Provide the [X, Y] coordinate of the cell's center where the given text is located.  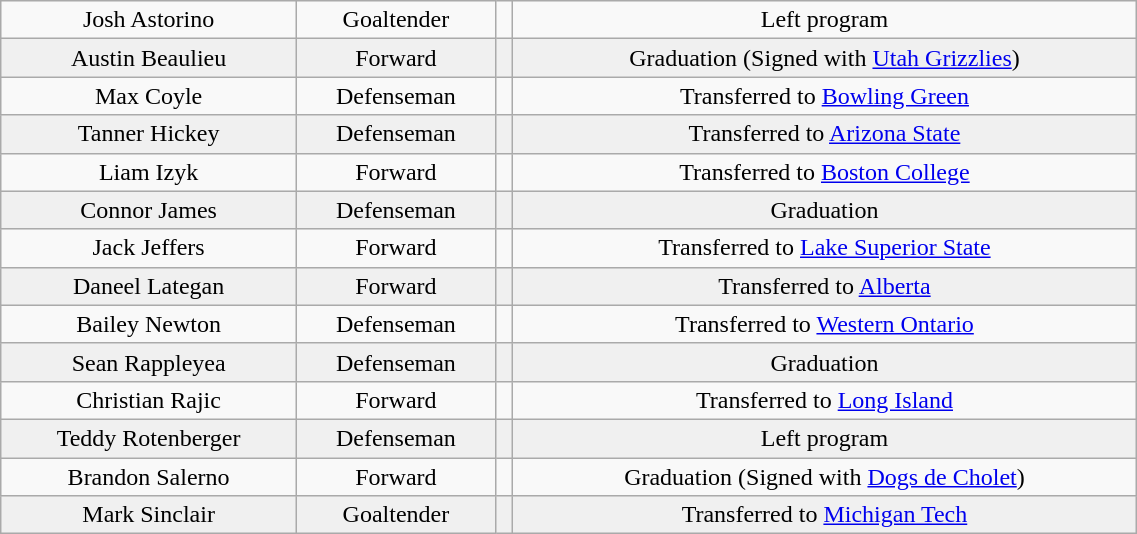
Bailey Newton [149, 324]
Austin Beaulieu [149, 58]
Liam Izyk [149, 172]
Transferred to Arizona State [824, 134]
Sean Rappleyea [149, 362]
Mark Sinclair [149, 515]
Brandon Salerno [149, 477]
Transferred to Michigan Tech [824, 515]
Teddy Rotenberger [149, 438]
Tanner Hickey [149, 134]
Transferred to Alberta [824, 286]
Connor James [149, 210]
Transferred to Bowling Green [824, 96]
Transferred to Long Island [824, 400]
Christian Rajic [149, 400]
Transferred to Lake Superior State [824, 248]
Graduation (Signed with Dogs de Cholet) [824, 477]
Transferred to Boston College [824, 172]
Transferred to Western Ontario [824, 324]
Max Coyle [149, 96]
Daneel Lategan [149, 286]
Jack Jeffers [149, 248]
Graduation (Signed with Utah Grizzlies) [824, 58]
Josh Astorino [149, 20]
